From the cell containing the given text, extract its center point as (X, Y) coordinate. 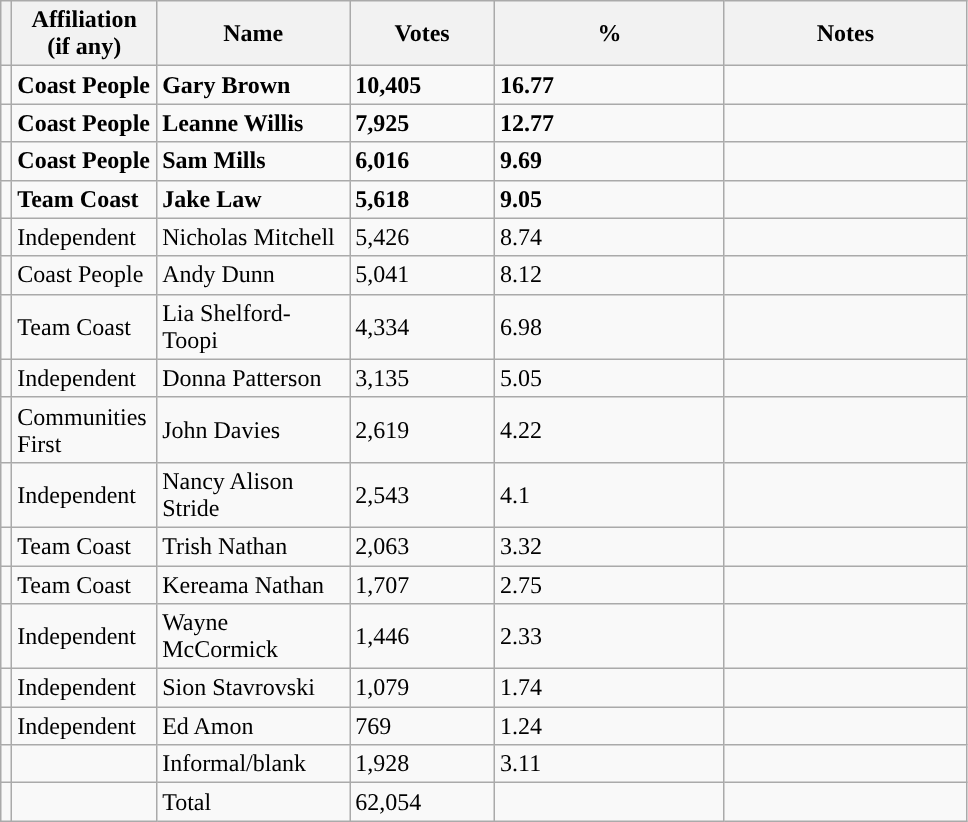
Name (254, 34)
62,054 (422, 802)
2.33 (609, 636)
% (609, 34)
4,334 (422, 326)
8.74 (609, 237)
6.98 (609, 326)
Sam Mills (254, 161)
1.74 (609, 688)
Informal/blank (254, 764)
Andy Dunn (254, 275)
5.05 (609, 378)
10,405 (422, 85)
Votes (422, 34)
1.24 (609, 726)
Communities First (84, 430)
Gary Brown (254, 85)
1,446 (422, 636)
1,928 (422, 764)
Leanne Willis (254, 123)
Sion Stavrovski (254, 688)
9.69 (609, 161)
9.05 (609, 199)
769 (422, 726)
12.77 (609, 123)
2.75 (609, 585)
5,426 (422, 237)
1,079 (422, 688)
Ed Amon (254, 726)
4.22 (609, 430)
Nancy Alison Stride (254, 494)
1,707 (422, 585)
2,543 (422, 494)
3.32 (609, 546)
Jake Law (254, 199)
2,619 (422, 430)
Total (254, 802)
7,925 (422, 123)
5,618 (422, 199)
Kereama Nathan (254, 585)
6,016 (422, 161)
Trish Nathan (254, 546)
John Davies (254, 430)
Lia Shelford-Toopi (254, 326)
Nicholas Mitchell (254, 237)
3,135 (422, 378)
5,041 (422, 275)
Affiliation (if any) (84, 34)
8.12 (609, 275)
2,063 (422, 546)
4.1 (609, 494)
Notes (845, 34)
3.11 (609, 764)
Wayne McCormick (254, 636)
16.77 (609, 85)
Donna Patterson (254, 378)
